Return the [X, Y] coordinate for the center point of the cell that contains the specified text.  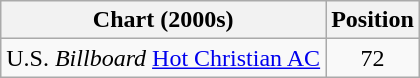
Chart (2000s) [164, 20]
U.S. Billboard Hot Christian AC [164, 58]
72 [373, 58]
Position [373, 20]
